Search for the cell housing the specified text and yield its [X, Y] center coordinate. 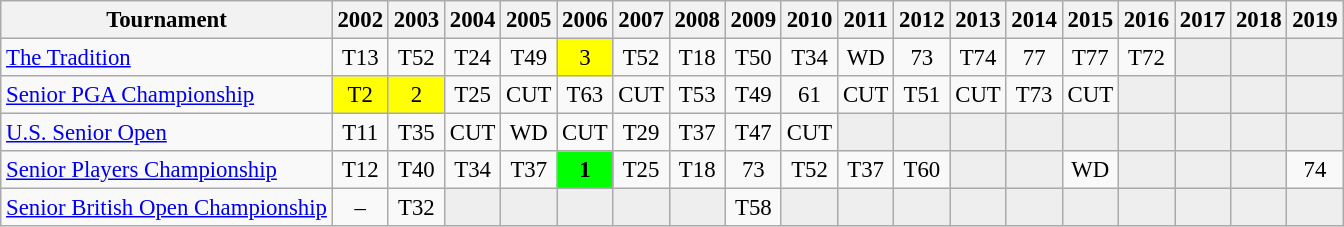
T2 [360, 95]
T60 [922, 170]
77 [1034, 58]
2019 [1315, 20]
T53 [697, 95]
2017 [1203, 20]
Senior Players Championship [166, 170]
T47 [753, 133]
T13 [360, 58]
2003 [416, 20]
2004 [472, 20]
– [360, 208]
2016 [1146, 20]
2006 [585, 20]
61 [809, 95]
2009 [753, 20]
The Tradition [166, 58]
T29 [641, 133]
2012 [922, 20]
U.S. Senior Open [166, 133]
2007 [641, 20]
T24 [472, 58]
T11 [360, 133]
T32 [416, 208]
T50 [753, 58]
2008 [697, 20]
2018 [1259, 20]
T74 [978, 58]
1 [585, 170]
2013 [978, 20]
T72 [1146, 58]
T73 [1034, 95]
T51 [922, 95]
2011 [866, 20]
Senior British Open Championship [166, 208]
T12 [360, 170]
T63 [585, 95]
T77 [1090, 58]
T58 [753, 208]
Tournament [166, 20]
2005 [529, 20]
Senior PGA Championship [166, 95]
2010 [809, 20]
2 [416, 95]
T35 [416, 133]
3 [585, 58]
74 [1315, 170]
2002 [360, 20]
2014 [1034, 20]
2015 [1090, 20]
T40 [416, 170]
